Pinpoint the cell where the given text exists, returning its [x, y] midpoint coordinate. 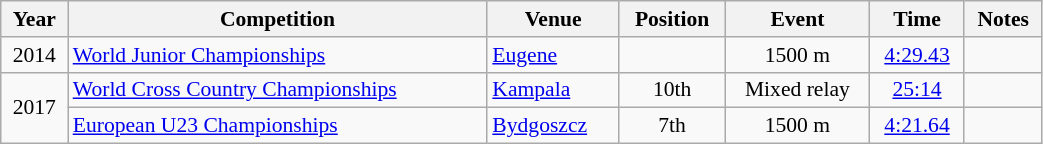
4:29.43 [918, 55]
Position [672, 19]
10th [672, 90]
Eugene [553, 55]
Notes [1003, 19]
Event [797, 19]
4:21.64 [918, 126]
7th [672, 126]
2017 [34, 108]
World Junior Championships [278, 55]
Time [918, 19]
Venue [553, 19]
World Cross Country Championships [278, 90]
European U23 Championships [278, 126]
25:14 [918, 90]
Kampala [553, 90]
Mixed relay [797, 90]
Competition [278, 19]
Bydgoszcz [553, 126]
2014 [34, 55]
Year [34, 19]
